Extract the [x, y] coordinate from the center of the cell holding the provided text.  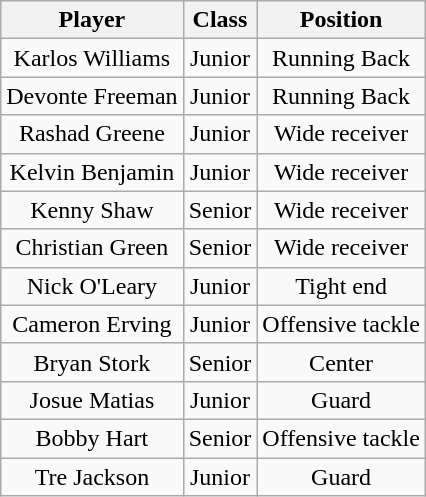
Josue Matias [92, 400]
Nick O'Leary [92, 286]
Bryan Stork [92, 362]
Bobby Hart [92, 438]
Class [220, 20]
Cameron Erving [92, 324]
Devonte Freeman [92, 96]
Kelvin Benjamin [92, 172]
Rashad Greene [92, 134]
Kenny Shaw [92, 210]
Tight end [342, 286]
Center [342, 362]
Tre Jackson [92, 477]
Christian Green [92, 248]
Karlos Williams [92, 58]
Player [92, 20]
Position [342, 20]
